From the cell containing the given text, extract its center point as (x, y) coordinate. 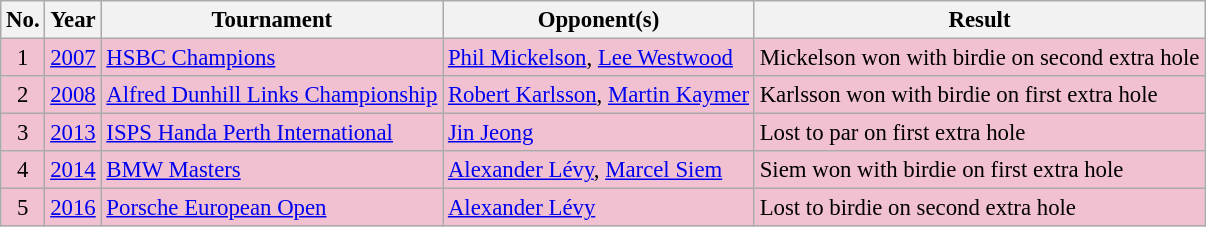
Opponent(s) (599, 20)
Alexander Lévy (599, 208)
ISPS Handa Perth International (272, 133)
Robert Karlsson, Martin Kaymer (599, 95)
2007 (73, 58)
HSBC Champions (272, 58)
Year (73, 20)
3 (23, 133)
5 (23, 208)
Lost to par on first extra hole (979, 133)
Alexander Lévy, Marcel Siem (599, 170)
2016 (73, 208)
No. (23, 20)
2013 (73, 133)
Jin Jeong (599, 133)
Lost to birdie on second extra hole (979, 208)
1 (23, 58)
2014 (73, 170)
Karlsson won with birdie on first extra hole (979, 95)
Alfred Dunhill Links Championship (272, 95)
Tournament (272, 20)
Result (979, 20)
4 (23, 170)
Siem won with birdie on first extra hole (979, 170)
Mickelson won with birdie on second extra hole (979, 58)
2008 (73, 95)
Porsche European Open (272, 208)
2 (23, 95)
BMW Masters (272, 170)
Phil Mickelson, Lee Westwood (599, 58)
